Provide the (X, Y) coordinate of the cell's center where the given text is located.  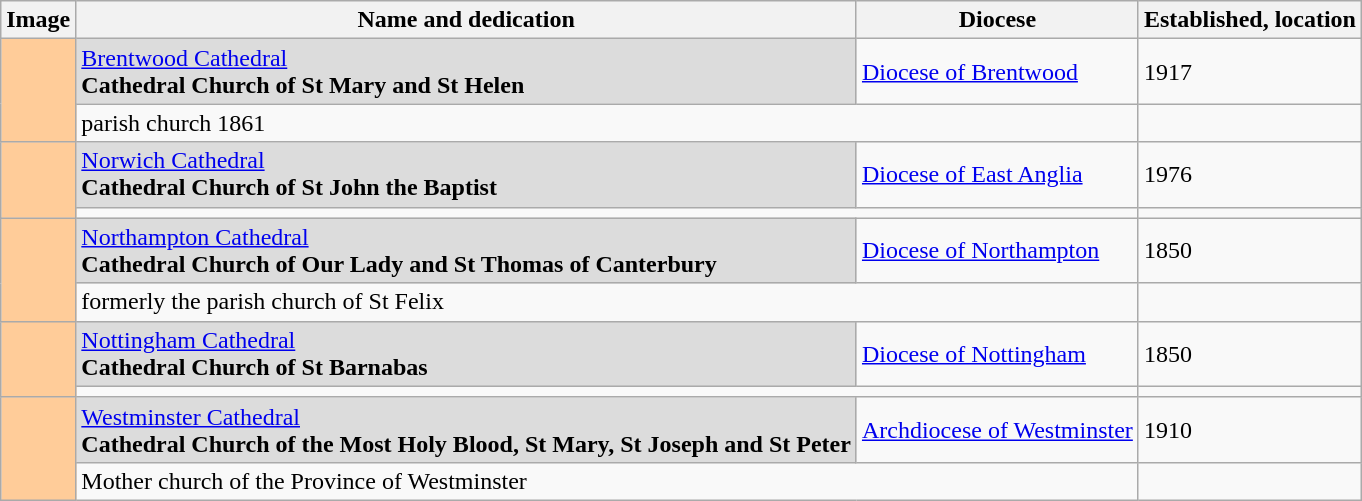
1917 (1250, 72)
Brentwood CathedralCathedral Church of St Mary and St Helen (466, 72)
Westminster CathedralCathedral Church of the Most Holy Blood, St Mary, St Joseph and St Peter (466, 430)
formerly the parish church of St Felix (608, 302)
Name and dedication (466, 20)
Mother church of the Province of Westminster (608, 481)
parish church 1861 (608, 123)
Diocese (997, 20)
Archdiocese of Westminster (997, 430)
Northampton CathedralCathedral Church of Our Lady and St Thomas of Canterbury (466, 250)
Diocese of East Anglia (997, 174)
Nottingham CathedralCathedral Church of St Barnabas (466, 354)
Image (38, 20)
Diocese of Nottingham (997, 354)
1910 (1250, 430)
Established, location (1250, 20)
Norwich CathedralCathedral Church of St John the Baptist (466, 174)
Diocese of Northampton (997, 250)
1976 (1250, 174)
Diocese of Brentwood (997, 72)
